Search for the cell housing the specified text and yield its (x, y) center coordinate. 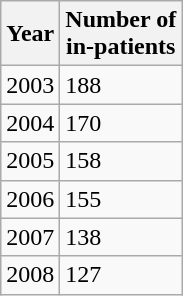
127 (121, 275)
2004 (30, 123)
138 (121, 237)
Number ofin-patients (121, 34)
Year (30, 34)
2005 (30, 161)
158 (121, 161)
2006 (30, 199)
2008 (30, 275)
170 (121, 123)
155 (121, 199)
2007 (30, 237)
188 (121, 85)
2003 (30, 85)
